Return the (x, y) coordinate for the center point of the cell that contains the specified text.  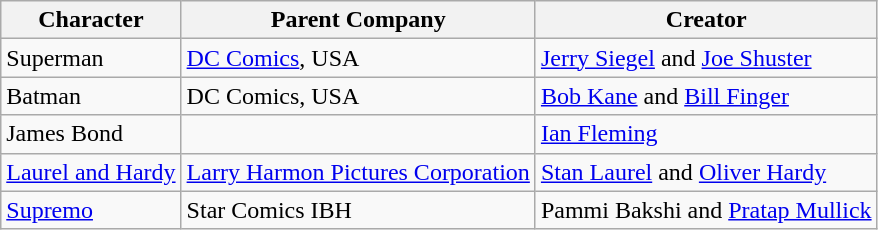
Larry Harmon Pictures Corporation (358, 172)
Laurel and Hardy (91, 172)
Creator (706, 20)
Ian Fleming (706, 134)
James Bond (91, 134)
Bob Kane and Bill Finger (706, 96)
Supremo (91, 210)
Superman (91, 58)
Pammi Bakshi and Pratap Mullick (706, 210)
Batman (91, 96)
Character (91, 20)
Stan Laurel and Oliver Hardy (706, 172)
Parent Company (358, 20)
Star Comics IBH (358, 210)
Jerry Siegel and Joe Shuster (706, 58)
